Detect which cell encompasses the target text, then output its (X, Y) center coordinate. 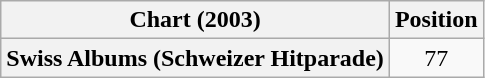
Chart (2003) (196, 20)
Swiss Albums (Schweizer Hitparade) (196, 58)
77 (436, 58)
Position (436, 20)
